Find where the given text appears and provide that cell's center as [X, Y] coordinate. 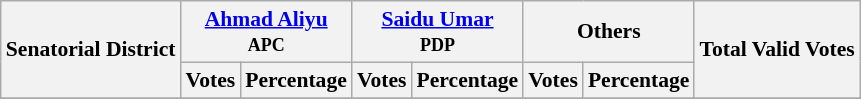
Total Valid Votes [776, 50]
Senatorial District [91, 50]
Saidu UmarPDP [438, 32]
Ahmad AliyuAPC [266, 32]
Others [608, 32]
